Identify which cell holds the provided text, then report its [X, Y] central coordinate. 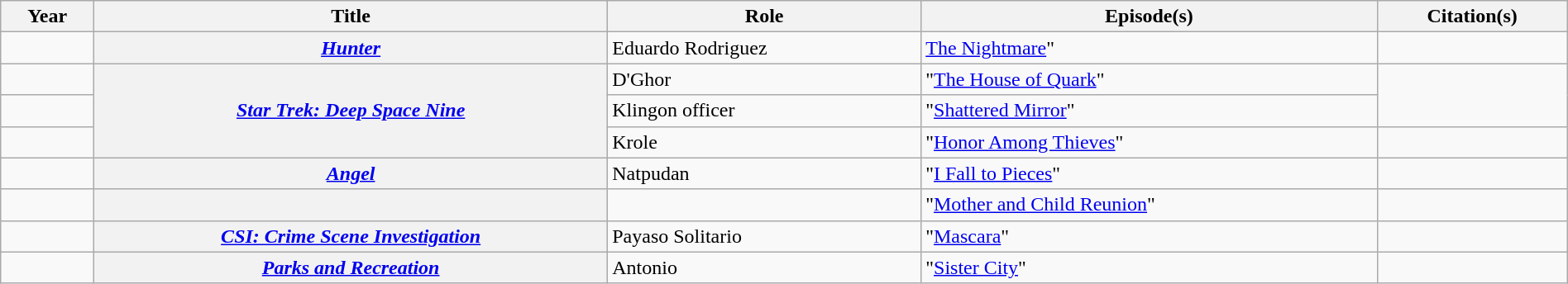
Angel [351, 173]
Natpudan [764, 173]
"Honor Among Thieves" [1150, 142]
Citation(s) [1472, 17]
"The House of Quark" [1150, 79]
"I Fall to Pieces" [1150, 173]
Payaso Solitario [764, 236]
Star Trek: Deep Space Nine [351, 111]
D'Ghor [764, 79]
Krole [764, 142]
"Shattered Mirror" [1150, 111]
Role [764, 17]
CSI: Crime Scene Investigation [351, 236]
Episode(s) [1150, 17]
Antonio [764, 267]
"Mascara" [1150, 236]
Eduardo Rodriguez [764, 48]
Klingon officer [764, 111]
"Sister City" [1150, 267]
"Mother and Child Reunion" [1150, 205]
The Nightmare" [1150, 48]
Title [351, 17]
Year [48, 17]
Hunter [351, 48]
Parks and Recreation [351, 267]
